Detect which cell encompasses the target text, then output its [x, y] center coordinate. 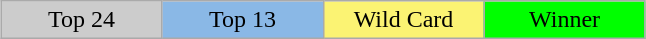
Wild Card [404, 20]
Top 24 [82, 20]
Winner [564, 20]
Top 13 [242, 20]
